Output the [x, y] coordinate of the center of the cell containing the given text.  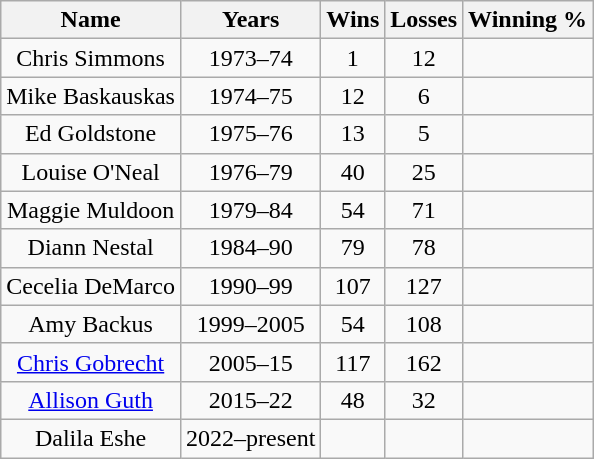
71 [424, 210]
Dalila Eshe [91, 438]
Chris Simmons [91, 58]
79 [353, 248]
Name [91, 20]
13 [353, 134]
78 [424, 248]
Losses [424, 20]
Cecelia DeMarco [91, 286]
1 [353, 58]
1973–74 [250, 58]
117 [353, 362]
108 [424, 324]
162 [424, 362]
Winning % [528, 20]
2022–present [250, 438]
Louise O'Neal [91, 172]
1984–90 [250, 248]
6 [424, 96]
127 [424, 286]
Mike Baskauskas [91, 96]
Allison Guth [91, 400]
Years [250, 20]
2015–22 [250, 400]
Diann Nestal [91, 248]
1979–84 [250, 210]
1974–75 [250, 96]
107 [353, 286]
Amy Backus [91, 324]
1975–76 [250, 134]
25 [424, 172]
5 [424, 134]
2005–15 [250, 362]
1999–2005 [250, 324]
Wins [353, 20]
Maggie Muldoon [91, 210]
1976–79 [250, 172]
1990–99 [250, 286]
Ed Goldstone [91, 134]
32 [424, 400]
40 [353, 172]
48 [353, 400]
Chris Gobrecht [91, 362]
